Locate the cell with the specified text and output its (x, y) center coordinate. 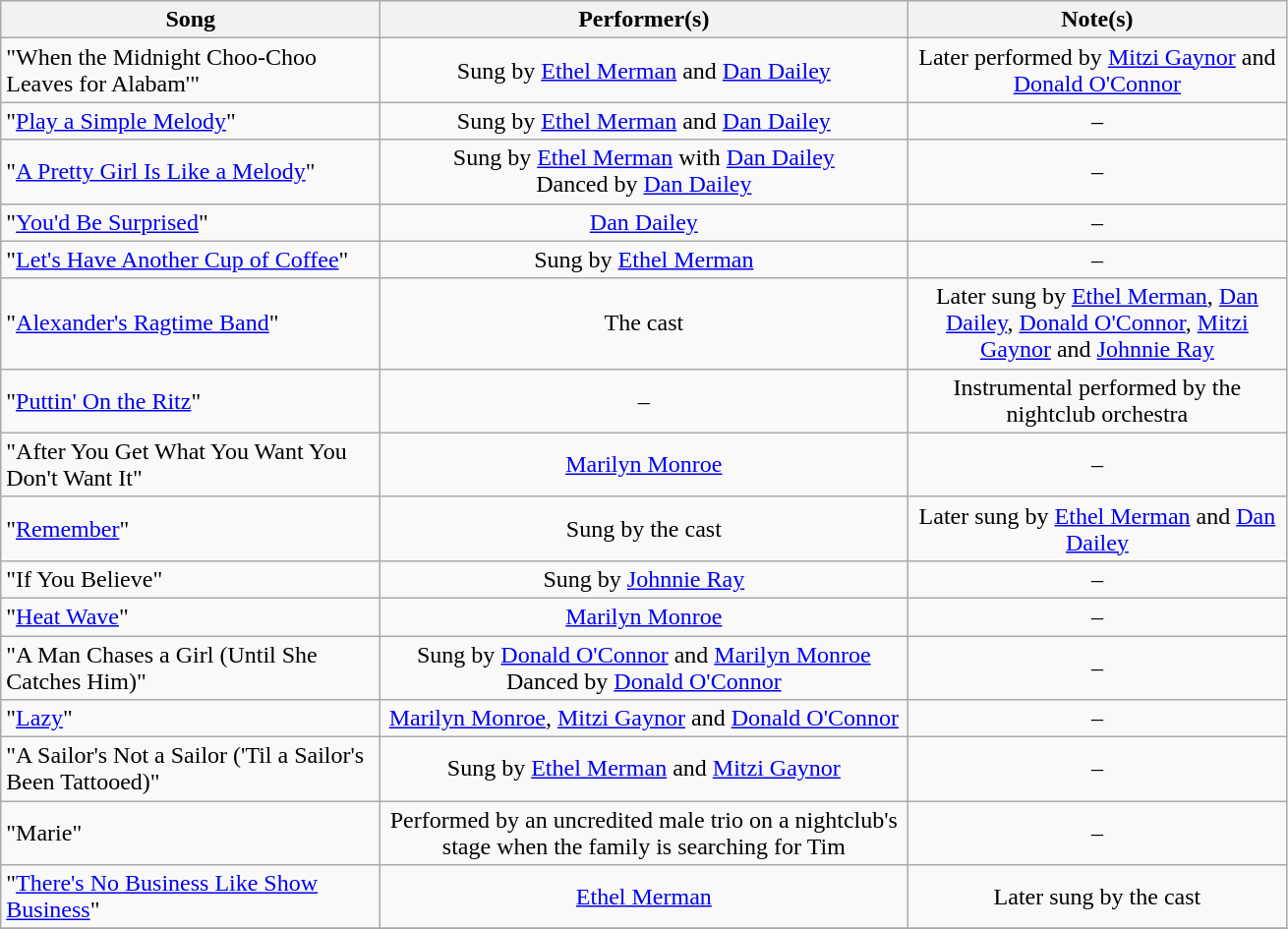
Sung by Ethel Merman (644, 260)
Ethel Merman (644, 897)
Performed by an uncredited male trio on a nightclub's stage when the family is searching for Tim (644, 834)
Sung by Ethel Merman with Dan DaileyDanced by Dan Dailey (644, 171)
Dan Dailey (644, 222)
"A Man Chases a Girl (Until She Catches Him)" (191, 667)
Performer(s) (644, 20)
Note(s) (1097, 20)
Sung by Donald O'Connor and Marilyn MonroeDanced by Donald O'Connor (644, 667)
Later sung by the cast (1097, 897)
"A Sailor's Not a Sailor ('Til a Sailor's Been Tattooed)" (191, 769)
Instrumental performed by the nightclub orchestra (1097, 401)
Marilyn Monroe, Mitzi Gaynor and Donald O'Connor (644, 719)
"Puttin' On the Ritz" (191, 401)
"If You Believe" (191, 579)
"Lazy" (191, 719)
"Marie" (191, 834)
Sung by the cast (644, 529)
"When the Midnight Choo-Choo Leaves for Alabam'" (191, 71)
Sung by Johnnie Ray (644, 579)
Song (191, 20)
"Play a Simple Melody" (191, 121)
"Alexander's Ragtime Band" (191, 323)
Later sung by Ethel Merman, Dan Dailey, Donald O'Connor, Mitzi Gaynor and Johnnie Ray (1097, 323)
The cast (644, 323)
"A Pretty Girl Is Like a Melody" (191, 171)
Sung by Ethel Merman and Mitzi Gaynor (644, 769)
"Remember" (191, 529)
"There's No Business Like Show Business" (191, 897)
"You'd Be Surprised" (191, 222)
Later performed by Mitzi Gaynor and Donald O'Connor (1097, 71)
"Heat Wave" (191, 616)
"After You Get What You Want You Don't Want It" (191, 464)
Later sung by Ethel Merman and Dan Dailey (1097, 529)
"Let's Have Another Cup of Coffee" (191, 260)
